Determine the [X, Y] coordinate at the center of the cell enclosing the given text.  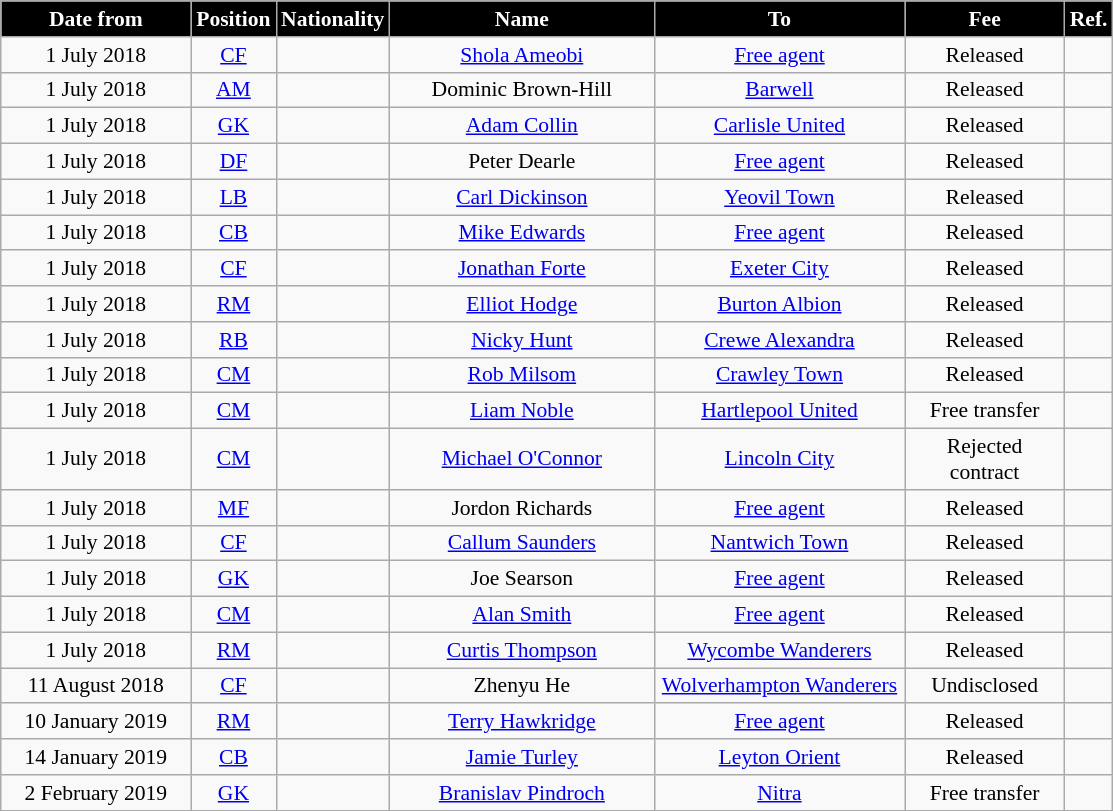
Burton Albion [779, 304]
Adam Collin [522, 126]
Carlisle United [779, 126]
Hartlepool United [779, 411]
Wolverhampton Wanderers [779, 686]
14 January 2019 [96, 757]
MF [234, 508]
Curtis Thompson [522, 650]
11 August 2018 [96, 686]
AM [234, 90]
Alan Smith [522, 615]
Nationality [332, 19]
Liam Noble [522, 411]
Barwell [779, 90]
Joe Searson [522, 579]
10 January 2019 [96, 722]
Nitra [779, 793]
Lincoln City [779, 460]
Peter Dearle [522, 162]
DF [234, 162]
Fee [985, 19]
Michael O'Connor [522, 460]
Jamie Turley [522, 757]
Crawley Town [779, 375]
Elliot Hodge [522, 304]
2 February 2019 [96, 793]
Exeter City [779, 269]
Zhenyu He [522, 686]
Jordon Richards [522, 508]
To [779, 19]
Date from [96, 19]
Rob Milsom [522, 375]
Terry Hawkridge [522, 722]
Shola Ameobi [522, 55]
Dominic Brown-Hill [522, 90]
Undisclosed [985, 686]
RB [234, 340]
Position [234, 19]
Nicky Hunt [522, 340]
Name [522, 19]
Nantwich Town [779, 543]
Leyton Orient [779, 757]
Jonathan Forte [522, 269]
LB [234, 197]
Rejected contract [985, 460]
Branislav Pindroch [522, 793]
Mike Edwards [522, 233]
Ref. [1089, 19]
Carl Dickinson [522, 197]
Yeovil Town [779, 197]
Wycombe Wanderers [779, 650]
Callum Saunders [522, 543]
Crewe Alexandra [779, 340]
